Extract the (X, Y) coordinate from the center of the cell holding the provided text.  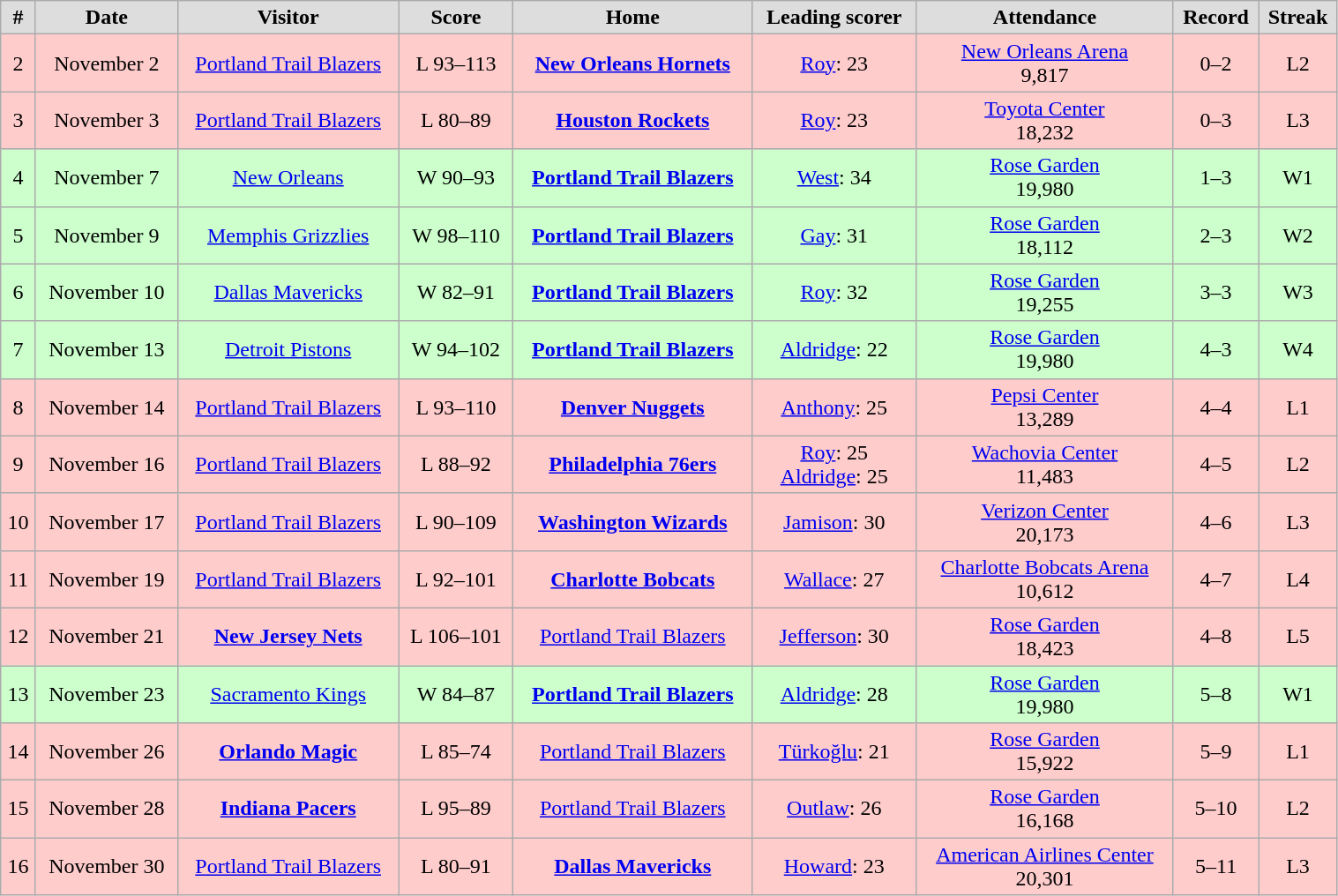
November 7 (106, 178)
13 (19, 693)
6 (19, 293)
November 3 (106, 120)
W 84–87 (456, 693)
Score (456, 18)
W2 (1298, 235)
Home (633, 18)
4–7 (1215, 579)
November 10 (106, 293)
W 82–91 (456, 293)
November 21 (106, 637)
L4 (1298, 579)
W 90–93 (456, 178)
New Orleans Hornets (633, 63)
14 (19, 751)
Leading scorer (834, 18)
3 (19, 120)
5–8 (1215, 693)
Verizon Center20,173 (1044, 522)
Denver Nuggets (633, 407)
November 30 (106, 866)
Philadelphia 76ers (633, 464)
Gay: 31 (834, 235)
5–9 (1215, 751)
9 (19, 464)
New Jersey Nets (288, 637)
Wallace: 27 (834, 579)
Record (1215, 18)
L 85–74 (456, 751)
Anthony: 25 (834, 407)
4–3 (1215, 349)
L 90–109 (456, 522)
5–10 (1215, 810)
7 (19, 349)
8 (19, 407)
4–4 (1215, 407)
W3 (1298, 293)
3–3 (1215, 293)
L 80–91 (456, 866)
Houston Rockets (633, 120)
16 (19, 866)
Visitor (288, 18)
November 28 (106, 810)
New Orleans Arena9,817 (1044, 63)
L 95–89 (456, 810)
L 106–101 (456, 637)
Rose Garden15,922 (1044, 751)
2 (19, 63)
Türkoğlu: 21 (834, 751)
New Orleans (288, 178)
Roy: 32 (834, 293)
November 26 (106, 751)
0–2 (1215, 63)
Howard: 23 (834, 866)
W 98–110 (456, 235)
November 19 (106, 579)
Indiana Pacers (288, 810)
5–11 (1215, 866)
Charlotte Bobcats (633, 579)
Rose Garden18,423 (1044, 637)
11 (19, 579)
Rose Garden19,255 (1044, 293)
Streak (1298, 18)
Detroit Pistons (288, 349)
Aldridge: 28 (834, 693)
Sacramento Kings (288, 693)
Memphis Grizzlies (288, 235)
Orlando Magic (288, 751)
Wachovia Center11,483 (1044, 464)
Washington Wizards (633, 522)
L 92–101 (456, 579)
November 17 (106, 522)
November 23 (106, 693)
Attendance (1044, 18)
4–6 (1215, 522)
November 13 (106, 349)
Charlotte Bobcats Arena10,612 (1044, 579)
L5 (1298, 637)
10 (19, 522)
L 93–110 (456, 407)
November 9 (106, 235)
4 (19, 178)
Rose Garden18,112 (1044, 235)
15 (19, 810)
2–3 (1215, 235)
W 94–102 (456, 349)
November 14 (106, 407)
# (19, 18)
Jamison: 30 (834, 522)
W4 (1298, 349)
1–3 (1215, 178)
4–8 (1215, 637)
4–5 (1215, 464)
American Airlines Center20,301 (1044, 866)
Outlaw: 26 (834, 810)
Toyota Center18,232 (1044, 120)
L 88–92 (456, 464)
L 93–113 (456, 63)
0–3 (1215, 120)
12 (19, 637)
Pepsi Center13,289 (1044, 407)
November 16 (106, 464)
L 80–89 (456, 120)
Roy: 25Aldridge: 25 (834, 464)
West: 34 (834, 178)
Aldridge: 22 (834, 349)
November 2 (106, 63)
5 (19, 235)
Rose Garden16,168 (1044, 810)
Date (106, 18)
Jefferson: 30 (834, 637)
